Extract the [X, Y] coordinate from the center of the cell holding the provided text.  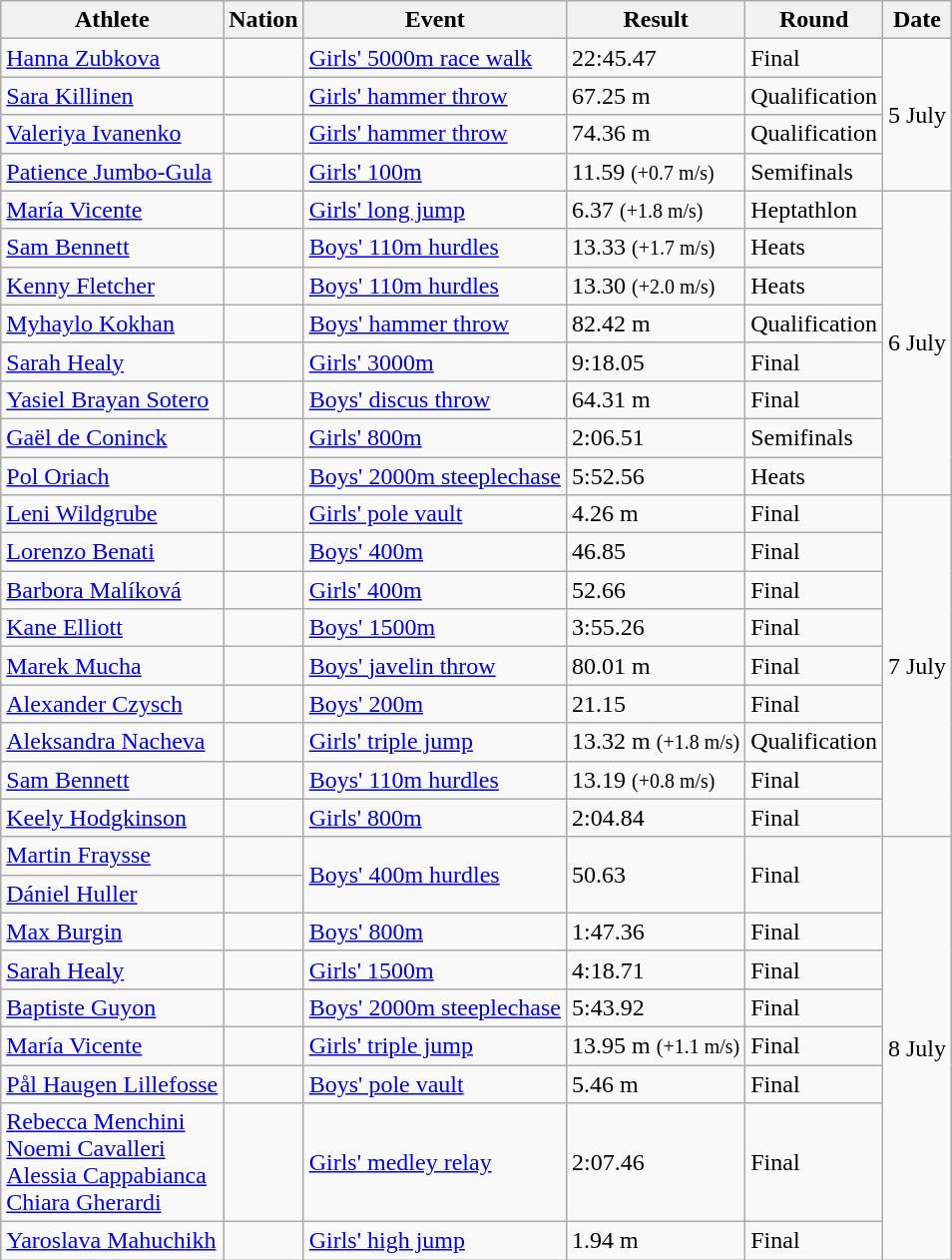
13.19 (+0.8 m/s) [657, 780]
6 July [916, 342]
Nation [263, 20]
52.66 [657, 590]
Baptiste Guyon [112, 1007]
Girls' high jump [435, 1241]
9:18.05 [657, 361]
Kane Elliott [112, 628]
Barbora Malíková [112, 590]
74.36 m [657, 134]
Sara Killinen [112, 96]
13.32 m (+1.8 m/s) [657, 742]
Boys' hammer throw [435, 323]
4.26 m [657, 514]
Max Burgin [112, 932]
Girls' 3000m [435, 361]
Valeriya Ivanenko [112, 134]
Dániel Huller [112, 894]
Event [435, 20]
Rebecca MenchiniNoemi CavalleriAlessia CappabiancaChiara Gherardi [112, 1162]
Boys' 1500m [435, 628]
Round [814, 20]
82.42 m [657, 323]
Girls' 100m [435, 172]
Yasiel Brayan Sotero [112, 399]
Boys' 800m [435, 932]
Marek Mucha [112, 666]
Pål Haugen Lillefosse [112, 1083]
Hanna Zubkova [112, 58]
Girls' 1500m [435, 969]
1:47.36 [657, 932]
Aleksandra Nacheva [112, 742]
Yaroslava Mahuchikh [112, 1241]
13.33 (+1.7 m/s) [657, 248]
64.31 m [657, 399]
Pol Oriach [112, 476]
Boys' discus throw [435, 399]
5:52.56 [657, 476]
80.01 m [657, 666]
Leni Wildgrube [112, 514]
Martin Fraysse [112, 856]
3:55.26 [657, 628]
5:43.92 [657, 1007]
6.37 (+1.8 m/s) [657, 210]
Date [916, 20]
Boys' pole vault [435, 1083]
50.63 [657, 875]
67.25 m [657, 96]
Keely Hodgkinson [112, 818]
21.15 [657, 704]
Alexander Czysch [112, 704]
Athlete [112, 20]
Girls' medley relay [435, 1162]
5 July [916, 115]
11.59 (+0.7 m/s) [657, 172]
2:04.84 [657, 818]
2:06.51 [657, 437]
13.30 (+2.0 m/s) [657, 286]
7 July [916, 667]
Boys' 400m hurdles [435, 875]
13.95 m (+1.1 m/s) [657, 1045]
5.46 m [657, 1083]
Boys' javelin throw [435, 666]
Lorenzo Benati [112, 552]
Boys' 400m [435, 552]
1.94 m [657, 1241]
Myhaylo Kokhan [112, 323]
Girls' 400m [435, 590]
46.85 [657, 552]
22:45.47 [657, 58]
2:07.46 [657, 1162]
4:18.71 [657, 969]
Gaël de Coninck [112, 437]
8 July [916, 1048]
Kenny Fletcher [112, 286]
Girls' 5000m race walk [435, 58]
Result [657, 20]
Heptathlon [814, 210]
Girls' pole vault [435, 514]
Patience Jumbo-Gula [112, 172]
Girls' long jump [435, 210]
Boys' 200m [435, 704]
